Pinpoint the cell where the given text exists, returning its (X, Y) midpoint coordinate. 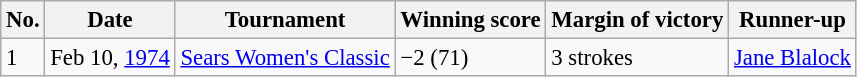
3 strokes (638, 58)
−2 (71) (470, 58)
Feb 10, 1974 (110, 58)
Runner-up (793, 20)
Date (110, 20)
Winning score (470, 20)
1 (23, 58)
No. (23, 20)
Jane Blalock (793, 58)
Margin of victory (638, 20)
Tournament (285, 20)
Sears Women's Classic (285, 58)
